Return (x, y) of the center of cell containing provided text 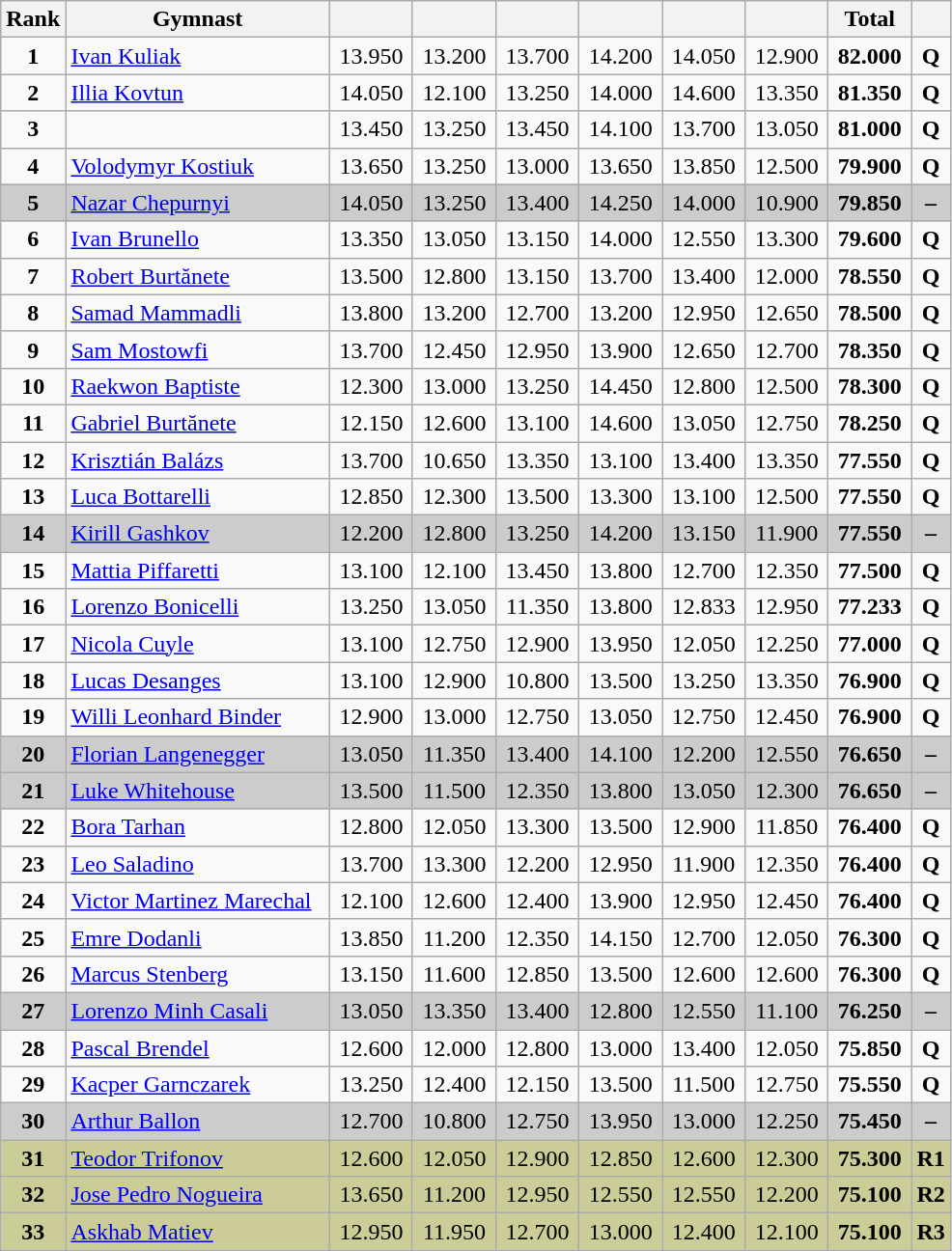
7 (33, 276)
23 (33, 864)
Askhab Matiev (198, 1232)
Krisztián Balázs (198, 460)
4 (33, 166)
79.850 (870, 203)
Samad Mammadli (198, 313)
10 (33, 386)
21 (33, 791)
24 (33, 901)
33 (33, 1232)
Victor Martinez Marechal (198, 901)
32 (33, 1195)
Kacper Garnczarek (198, 1085)
78.350 (870, 349)
Willi Leonhard Binder (198, 717)
Robert Burtănete (198, 276)
14.150 (621, 937)
14.250 (621, 203)
26 (33, 974)
6 (33, 239)
78.250 (870, 423)
Sam Mostowfi (198, 349)
Florian Langenegger (198, 754)
79.600 (870, 239)
15 (33, 570)
16 (33, 607)
Kirill Gashkov (198, 534)
19 (33, 717)
11.950 (454, 1232)
30 (33, 1122)
R1 (931, 1158)
25 (33, 937)
Emre Dodanli (198, 937)
2 (33, 93)
Nicola Cuyle (198, 644)
Volodymyr Kostiuk (198, 166)
R2 (931, 1195)
Bora Tarhan (198, 827)
13 (33, 497)
8 (33, 313)
10.650 (454, 460)
81.000 (870, 129)
14.450 (621, 386)
20 (33, 754)
Leo Saladino (198, 864)
77.233 (870, 607)
12.833 (704, 607)
Luke Whitehouse (198, 791)
82.000 (870, 56)
Jose Pedro Nogueira (198, 1195)
76.250 (870, 1011)
Nazar Chepurnyi (198, 203)
18 (33, 681)
Gabriel Burtănete (198, 423)
Ivan Kuliak (198, 56)
R3 (931, 1232)
9 (33, 349)
Arthur Ballon (198, 1122)
12 (33, 460)
Mattia Piffaretti (198, 570)
77.500 (870, 570)
75.300 (870, 1158)
Marcus Stenberg (198, 974)
77.000 (870, 644)
27 (33, 1011)
78.500 (870, 313)
75.850 (870, 1047)
17 (33, 644)
Teodor Trifonov (198, 1158)
78.550 (870, 276)
5 (33, 203)
Illia Kovtun (198, 93)
Gymnast (198, 19)
Total (870, 19)
11 (33, 423)
Ivan Brunello (198, 239)
11.850 (787, 827)
11.600 (454, 974)
31 (33, 1158)
79.900 (870, 166)
Pascal Brendel (198, 1047)
75.550 (870, 1085)
3 (33, 129)
Luca Bottarelli (198, 497)
10.900 (787, 203)
81.350 (870, 93)
Raekwon Baptiste (198, 386)
75.450 (870, 1122)
Lorenzo Minh Casali (198, 1011)
Lorenzo Bonicelli (198, 607)
28 (33, 1047)
78.300 (870, 386)
Lucas Desanges (198, 681)
11.100 (787, 1011)
29 (33, 1085)
1 (33, 56)
Rank (33, 19)
22 (33, 827)
14 (33, 534)
